Provide the (x, y) coordinate of the cell's center where the given text is located.  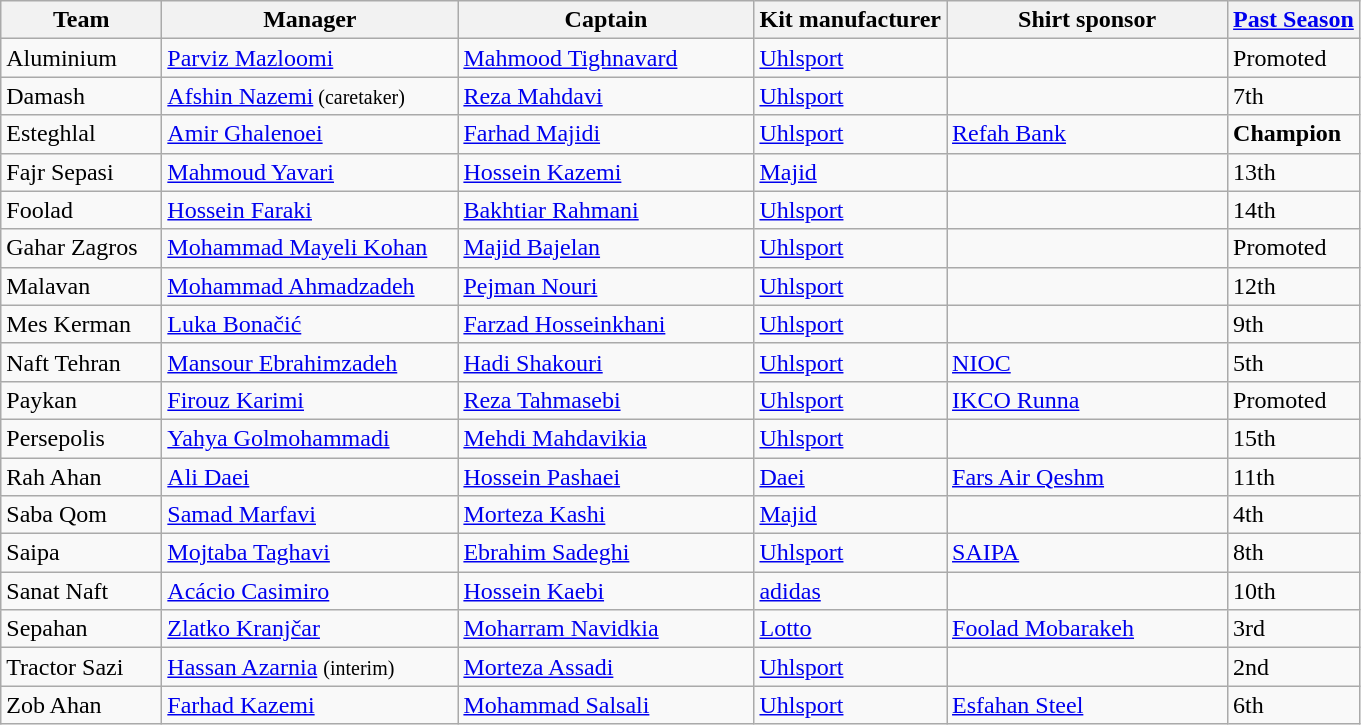
Aluminium (82, 58)
Farzad Hosseinkhani (606, 324)
Bakhtiar Rahmani (606, 210)
Paykan (82, 400)
Champion (1294, 134)
7th (1294, 96)
Foolad Mobarakeh (1088, 629)
Saipa (82, 553)
Ebrahim Sadeghi (606, 553)
Esteghlal (82, 134)
Mansour Ebrahimzadeh (310, 362)
Malavan (82, 286)
Mahmoud Yavari (310, 172)
9th (1294, 324)
Team (82, 20)
SAIPA (1088, 553)
12th (1294, 286)
Gahar Zagros (82, 248)
Saba Qom (82, 515)
Mohammad Ahmadzadeh (310, 286)
Past Season (1294, 20)
Foolad (82, 210)
Mohammad Salsali (606, 705)
Tractor Sazi (82, 667)
Morteza Kashi (606, 515)
Mes Kerman (82, 324)
10th (1294, 591)
Rah Ahan (82, 477)
Zlatko Kranjčar (310, 629)
Reza Mahdavi (606, 96)
Hossein Kazemi (606, 172)
Hadi Shakouri (606, 362)
Sepahan (82, 629)
Parviz Mazloomi (310, 58)
14th (1294, 210)
IKCO Runna (1088, 400)
Luka Bonačić (310, 324)
Firouz Karimi (310, 400)
Hossein Pashaei (606, 477)
Fars Air Qeshm (1088, 477)
13th (1294, 172)
2nd (1294, 667)
Hossein Kaebi (606, 591)
Moharram Navidkia (606, 629)
Daei (850, 477)
Persepolis (82, 438)
5th (1294, 362)
Farhad Kazemi (310, 705)
11th (1294, 477)
15th (1294, 438)
Afshin Nazemi (caretaker) (310, 96)
Farhad Majidi (606, 134)
Sanat Naft (82, 591)
Ali Daei (310, 477)
Mojtaba Taghavi (310, 553)
8th (1294, 553)
Majid Bajelan (606, 248)
Amir Ghalenoei (310, 134)
3rd (1294, 629)
6th (1294, 705)
Zob Ahan (82, 705)
Refah Bank (1088, 134)
Samad Marfavi (310, 515)
NIOC (1088, 362)
Mohammad Mayeli Kohan (310, 248)
Captain (606, 20)
Damash (82, 96)
Reza Tahmasebi (606, 400)
Naft Tehran (82, 362)
Mehdi Mahdavikia (606, 438)
Fajr Sepasi (82, 172)
Esfahan Steel (1088, 705)
adidas (850, 591)
Pejman Nouri (606, 286)
Mahmood Tighnavard (606, 58)
Yahya Golmohammadi (310, 438)
Hossein Faraki (310, 210)
Acácio Casimiro (310, 591)
4th (1294, 515)
Hassan Azarnia (interim) (310, 667)
Manager (310, 20)
Morteza Assadi (606, 667)
Lotto (850, 629)
Kit manufacturer (850, 20)
Shirt sponsor (1088, 20)
